Detect which cell encompasses the target text, then output its [x, y] center coordinate. 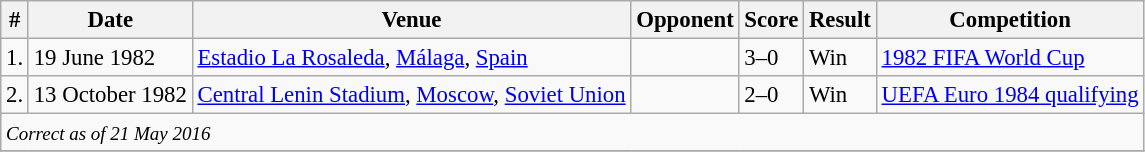
2–0 [772, 95]
19 June 1982 [110, 58]
Central Lenin Stadium, Moscow, Soviet Union [412, 95]
Score [772, 20]
3–0 [772, 58]
Date [110, 20]
Venue [412, 20]
1. [15, 58]
Opponent [685, 20]
Estadio La Rosaleda, Málaga, Spain [412, 58]
# [15, 20]
1982 FIFA World Cup [1010, 58]
Result [840, 20]
Correct as of 21 May 2016 [572, 133]
13 October 1982 [110, 95]
Competition [1010, 20]
UEFA Euro 1984 qualifying [1010, 95]
2. [15, 95]
